Return (X, Y) of the center of cell containing provided text 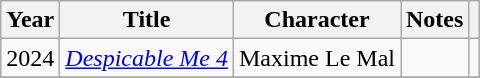
Notes (434, 20)
Despicable Me 4 (147, 58)
Maxime Le Mal (316, 58)
Year (30, 20)
Character (316, 20)
2024 (30, 58)
Title (147, 20)
